Scan for the cell matching the given text and deliver its [X, Y] coordinate at center. 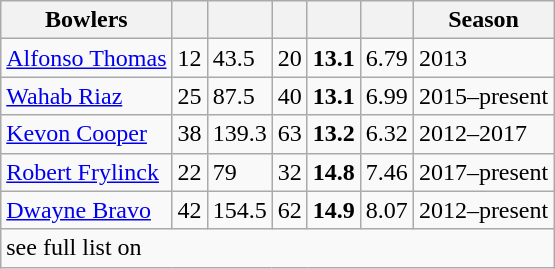
see full list on [278, 248]
154.5 [240, 210]
Season [483, 20]
Alfonso Thomas [86, 58]
79 [240, 172]
2013 [483, 58]
Kevon Cooper [86, 134]
14.9 [334, 210]
12 [190, 58]
139.3 [240, 134]
2017–present [483, 172]
Bowlers [86, 20]
14.8 [334, 172]
Dwayne Bravo [86, 210]
8.07 [386, 210]
6.99 [386, 96]
43.5 [240, 58]
42 [190, 210]
40 [290, 96]
Robert Frylinck [86, 172]
62 [290, 210]
2012–2017 [483, 134]
2012–present [483, 210]
22 [190, 172]
32 [290, 172]
2015–present [483, 96]
25 [190, 96]
38 [190, 134]
13.2 [334, 134]
Wahab Riaz [86, 96]
87.5 [240, 96]
7.46 [386, 172]
20 [290, 58]
6.79 [386, 58]
6.32 [386, 134]
63 [290, 134]
